Return the [X, Y] coordinate for the center point of the cell that contains the specified text.  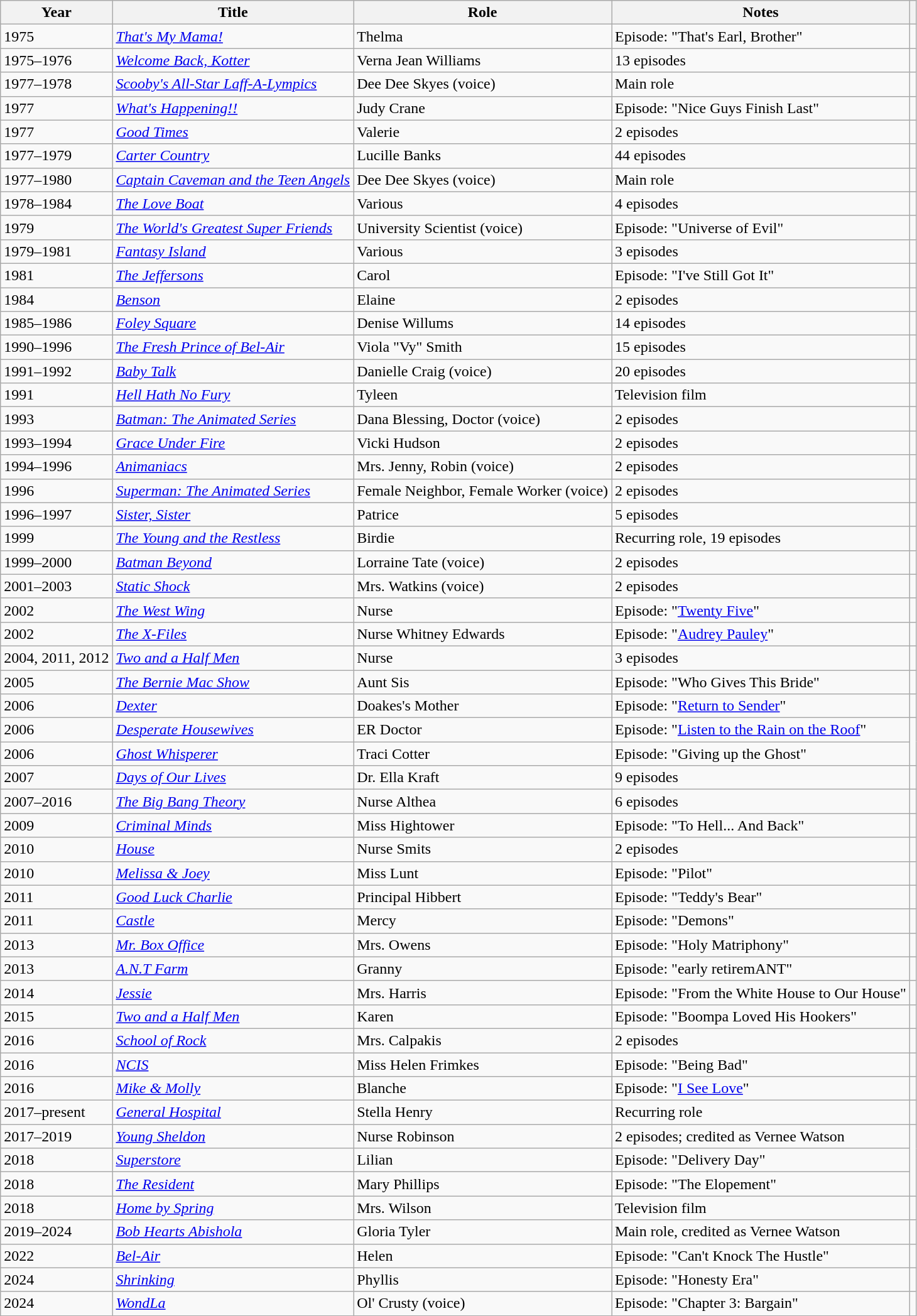
1977–1979 [57, 156]
Phyllis [482, 1280]
Episode: "Pilot" [761, 873]
44 episodes [761, 156]
Birdie [482, 538]
Mrs. Jenny, Robin (voice) [482, 467]
ER Doctor [482, 730]
13 episodes [761, 60]
Mercy [482, 921]
The Resident [233, 1184]
Role [482, 13]
1975–1976 [57, 60]
1979–1981 [57, 251]
1993–1994 [57, 443]
Carter Country [233, 156]
Episode: "Holy Matriphony" [761, 945]
Granny [482, 969]
1996 [57, 491]
Elaine [482, 300]
2 episodes; credited as Vernee Watson [761, 1136]
Nurse Althea [482, 802]
1984 [57, 300]
1999–2000 [57, 562]
Vicki Hudson [482, 443]
2001–2003 [57, 586]
Episode: "Twenty Five" [761, 610]
Judy Crane [482, 108]
Mrs. Harris [482, 992]
Thelma [482, 36]
Gloria Tyler [482, 1232]
The Young and the Restless [233, 538]
1999 [57, 538]
Desperate Housewives [233, 730]
Episode: "Nice Guys Finish Last" [761, 108]
Good Times [233, 132]
Criminal Minds [233, 825]
Recurring role [761, 1112]
Episode: "Boompa Loved His Hookers" [761, 1016]
Miss Helen Frimkes [482, 1065]
Title [233, 13]
Year [57, 13]
Batman Beyond [233, 562]
Dexter [233, 706]
2022 [57, 1256]
Episode: "Who Gives This Bride" [761, 682]
2014 [57, 992]
A.N.T Farm [233, 969]
The Fresh Prince of Bel-Air [233, 347]
Blanche [482, 1089]
2009 [57, 825]
Verna Jean Williams [482, 60]
Denise Willums [482, 324]
Episode: "Can't Knock The Hustle" [761, 1256]
Young Sheldon [233, 1136]
Episode: "I've Still Got It" [761, 275]
The Jeffersons [233, 275]
1990–1996 [57, 347]
Episode: "From the White House to Our House" [761, 992]
Episode: "The Elopement" [761, 1184]
Episode: "Delivery Day" [761, 1160]
Foley Square [233, 324]
WondLa [233, 1303]
9 episodes [761, 778]
Patrice [482, 514]
6 episodes [761, 802]
Episode: "Listen to the Rain on the Roof" [761, 730]
Notes [761, 13]
The Big Bang Theory [233, 802]
Episode: "Return to Sender" [761, 706]
Valerie [482, 132]
Traci Cotter [482, 754]
Hell Hath No Fury [233, 395]
2017–present [57, 1112]
1991 [57, 395]
Episode: "Honesty Era" [761, 1280]
2007–2016 [57, 802]
Captain Caveman and the Teen Angels [233, 180]
1996–1997 [57, 514]
School of Rock [233, 1040]
1977–1978 [57, 84]
The World's Greatest Super Friends [233, 227]
20 episodes [761, 371]
Mary Phillips [482, 1184]
Good Luck Charlie [233, 897]
1981 [57, 275]
Karen [482, 1016]
Nurse Smits [482, 849]
1979 [57, 227]
The West Wing [233, 610]
Days of Our Lives [233, 778]
Jessie [233, 992]
Aunt Sis [482, 682]
Baby Talk [233, 371]
Bob Hearts Abishola [233, 1232]
Castle [233, 921]
Dr. Ella Kraft [482, 778]
Lucille Banks [482, 156]
Female Neighbor, Female Worker (voice) [482, 491]
Mrs. Owens [482, 945]
Lilian [482, 1160]
4 episodes [761, 204]
Dana Blessing, Doctor (voice) [482, 419]
Nurse Whitney Edwards [482, 634]
Episode: "Giving up the Ghost" [761, 754]
1991–1992 [57, 371]
2017–2019 [57, 1136]
1977–1980 [57, 180]
Viola "Vy" Smith [482, 347]
Episode: "Teddy's Bear" [761, 897]
Episode: "Demons" [761, 921]
Static Shock [233, 586]
Tyleen [482, 395]
Miss Hightower [482, 825]
Stella Henry [482, 1112]
Episode: "To Hell... And Back" [761, 825]
Melissa & Joey [233, 873]
Batman: The Animated Series [233, 419]
Episode: "I See Love" [761, 1089]
Superstore [233, 1160]
Animaniacs [233, 467]
Episode: "Audrey Pauley" [761, 634]
1975 [57, 36]
1993 [57, 419]
5 episodes [761, 514]
14 episodes [761, 324]
Mr. Box Office [233, 945]
Main role, credited as Vernee Watson [761, 1232]
Episode: "Being Bad" [761, 1065]
NCIS [233, 1065]
Sister, Sister [233, 514]
Episode: "Chapter 3: Bargain" [761, 1303]
Danielle Craig (voice) [482, 371]
2015 [57, 1016]
Episode: "Universe of Evil" [761, 227]
Mike & Molly [233, 1089]
Episode: "early retiremANT" [761, 969]
Episode: "That's Earl, Brother" [761, 36]
Nurse Robinson [482, 1136]
1978–1984 [57, 204]
2005 [57, 682]
Ghost Whisperer [233, 754]
Benson [233, 300]
That's My Mama! [233, 36]
Recurring role, 19 episodes [761, 538]
General Hospital [233, 1112]
Scooby's All-Star Laff-A-Lympics [233, 84]
Grace Under Fire [233, 443]
Mrs. Watkins (voice) [482, 586]
2007 [57, 778]
The X-Files [233, 634]
House [233, 849]
Principal Hibbert [482, 897]
Mrs. Wilson [482, 1208]
Miss Lunt [482, 873]
Lorraine Tate (voice) [482, 562]
Fantasy Island [233, 251]
University Scientist (voice) [482, 227]
Superman: The Animated Series [233, 491]
Ol' Crusty (voice) [482, 1303]
What's Happening!! [233, 108]
Bel-Air [233, 1256]
The Bernie Mac Show [233, 682]
Doakes's Mother [482, 706]
Helen [482, 1256]
Mrs. Calpakis [482, 1040]
2019–2024 [57, 1232]
Welcome Back, Kotter [233, 60]
1985–1986 [57, 324]
Shrinking [233, 1280]
1994–1996 [57, 467]
Carol [482, 275]
Home by Spring [233, 1208]
15 episodes [761, 347]
2004, 2011, 2012 [57, 658]
The Love Boat [233, 204]
